Pinpoint the cell where the given text exists, returning its (x, y) midpoint coordinate. 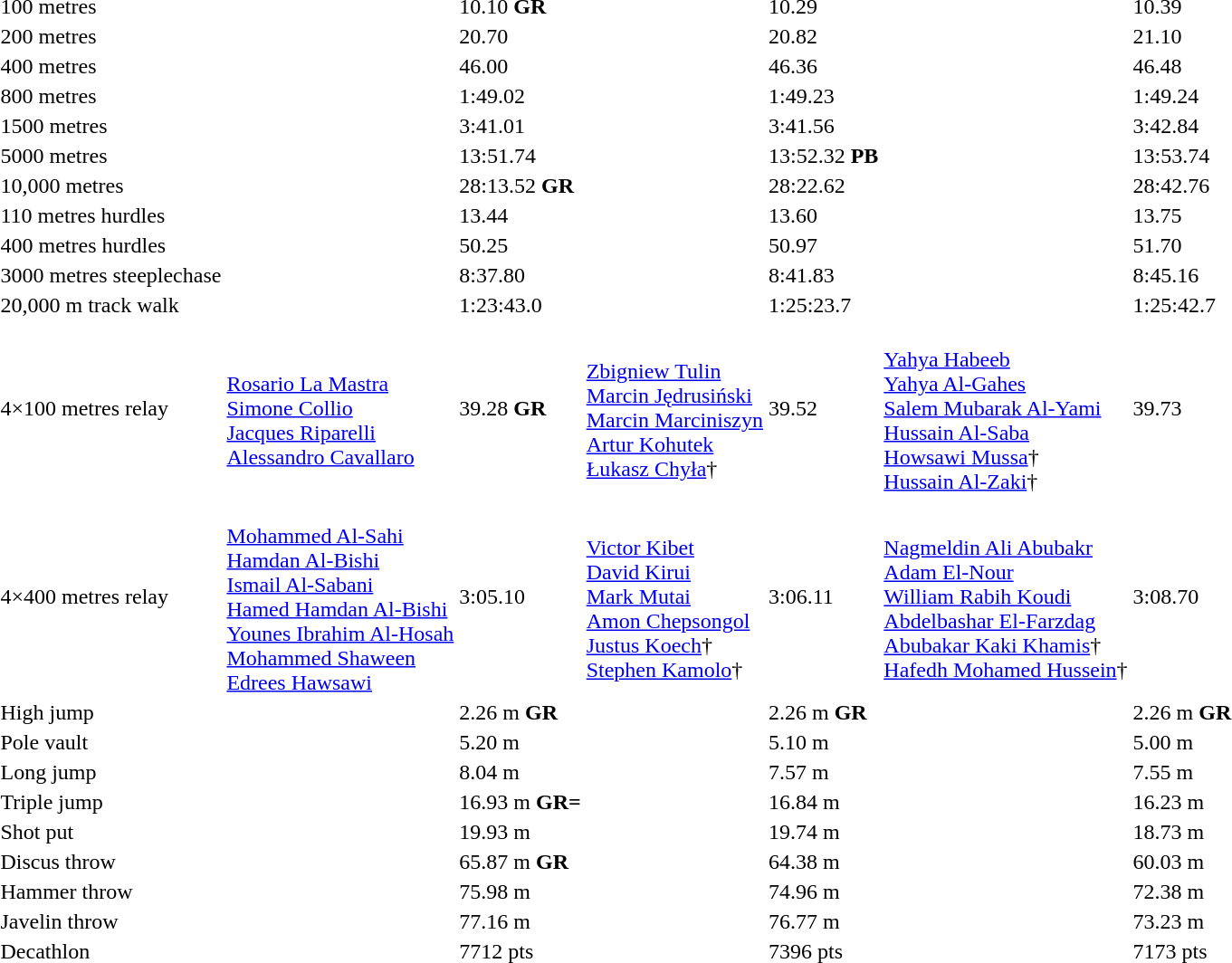
3:41.01 (520, 126)
3:05.10 (520, 597)
16.84 m (823, 802)
75.98 m (520, 891)
13.44 (520, 215)
39.28 GR (520, 408)
20.70 (520, 36)
28:13.52 GR (520, 186)
8:41.83 (823, 275)
Nagmeldin Ali AbubakrAdam El-NourWilliam Rabih KoudiAbdelbashar El-FarzdagAbubakar Kaki Khamis†Hafedh Mohamed Hussein† (1006, 597)
50.25 (520, 245)
Victor KibetDavid KiruiMark MutaiAmon ChepsongolJustus Koech†Stephen Kamolo† (674, 597)
3:41.56 (823, 126)
46.36 (823, 66)
19.74 m (823, 832)
7.57 m (823, 772)
1:49.23 (823, 96)
5.10 m (823, 742)
50.97 (823, 245)
13:52.32 PB (823, 156)
1:49.02 (520, 96)
39.52 (823, 408)
74.96 m (823, 891)
Mohammed Al-SahiHamdan Al-BishiIsmail Al-SabaniHamed Hamdan Al-BishiYounes Ibrahim Al-HosahMohammed ShaweenEdrees Hawsawi (340, 597)
5.20 m (520, 742)
Rosario La MastraSimone CollioJacques RiparelliAlessandro Cavallaro (340, 408)
13:51.74 (520, 156)
8.04 m (520, 772)
65.87 m GR (520, 862)
76.77 m (823, 921)
46.00 (520, 66)
Zbigniew TulinMarcin JędrusińskiMarcin MarciniszynArtur KohutekŁukasz Chyła† (674, 408)
20.82 (823, 36)
77.16 m (520, 921)
Yahya HabeebYahya Al-GahesSalem Mubarak Al-YamiHussain Al-SabaHowsawi Mussa†Hussain Al-Zaki† (1006, 408)
1:25:23.7 (823, 305)
16.93 m GR= (520, 802)
19.93 m (520, 832)
28:22.62 (823, 186)
1:23:43.0 (520, 305)
13.60 (823, 215)
3:06.11 (823, 597)
64.38 m (823, 862)
8:37.80 (520, 275)
